Capture the cell that displays the provided text and extract its [X, Y] central coordinate. 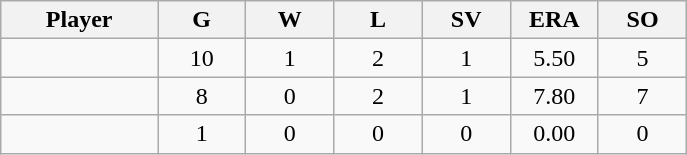
7 [642, 96]
ERA [554, 20]
8 [202, 96]
L [378, 20]
7.80 [554, 96]
G [202, 20]
Player [80, 20]
5 [642, 58]
SO [642, 20]
W [290, 20]
10 [202, 58]
SV [466, 20]
0.00 [554, 134]
5.50 [554, 58]
